Provide the [x, y] coordinate of the cell's center where the given text is located.  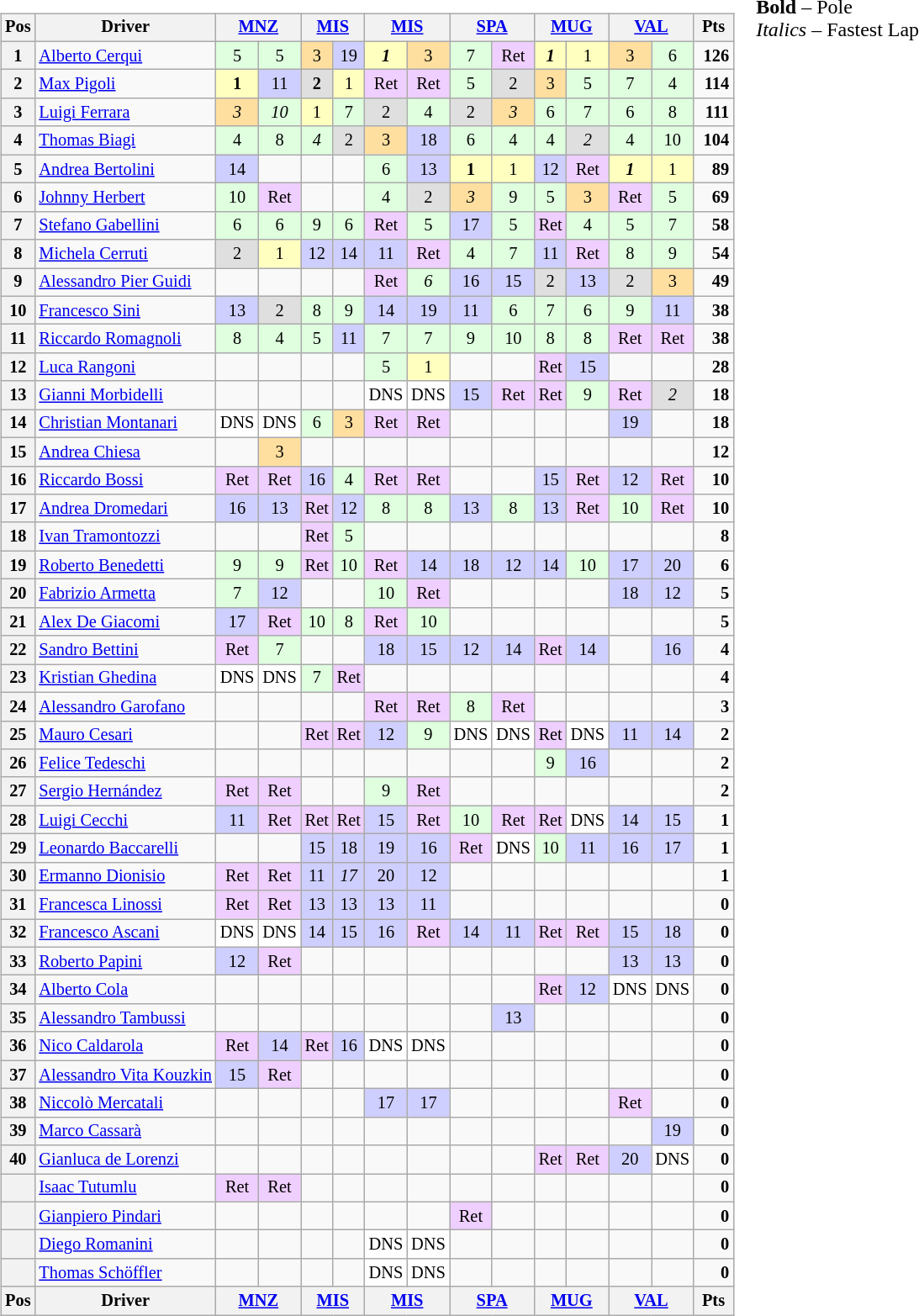
Mauro Cesari [124, 735]
Sandro Bettini [124, 650]
Andrea Chiesa [124, 452]
Christian Montanari [124, 424]
126 [713, 55]
Francesco Ascani [124, 933]
89 [713, 169]
58 [713, 225]
Roberto Benedetti [124, 565]
Leonardo Baccarelli [124, 848]
27 [18, 791]
Alessandro Pier Guidi [124, 283]
Nico Caldarola [124, 1046]
Alessandro Vita Kouzkin [124, 1075]
23 [18, 679]
Thomas Schöffler [124, 1273]
Andrea Dromedari [124, 509]
Gianpiero Pindari [124, 1216]
37 [18, 1075]
22 [18, 650]
Alessandro Garofano [124, 706]
35 [18, 1018]
Gianluca de Lorenzi [124, 1160]
24 [18, 706]
Max Pigoli [124, 84]
Thomas Biagi [124, 140]
49 [713, 283]
Felice Tedeschi [124, 764]
36 [18, 1046]
33 [18, 961]
114 [713, 84]
Diego Romanini [124, 1245]
Michela Cerruti [124, 254]
Alex De Giacomi [124, 621]
69 [713, 198]
31 [18, 905]
Riccardo Romagnoli [124, 339]
Kristian Ghedina [124, 679]
Francesca Linossi [124, 905]
30 [18, 876]
34 [18, 990]
Alessandro Tambussi [124, 1018]
104 [713, 140]
21 [18, 621]
Isaac Tutumlu [124, 1188]
Gianni Morbidelli [124, 395]
54 [713, 254]
Fabrizio Armetta [124, 594]
Alberto Cola [124, 990]
Luigi Cecchi [124, 820]
Johnny Herbert [124, 198]
25 [18, 735]
Roberto Papini [124, 961]
Alberto Cerqui [124, 55]
111 [713, 113]
Stefano Gabellini [124, 225]
Andrea Bertolini [124, 169]
Marco Cassarà [124, 1131]
29 [18, 848]
Riccardo Bossi [124, 480]
Sergio Hernández [124, 791]
26 [18, 764]
Ermanno Dionisio [124, 876]
Ivan Tramontozzi [124, 536]
40 [18, 1160]
39 [18, 1131]
Francesco Sini [124, 310]
Niccolò Mercatali [124, 1103]
32 [18, 933]
Luigi Ferrara [124, 113]
Luca Rangoni [124, 367]
